Return (X, Y) of the center of cell containing provided text 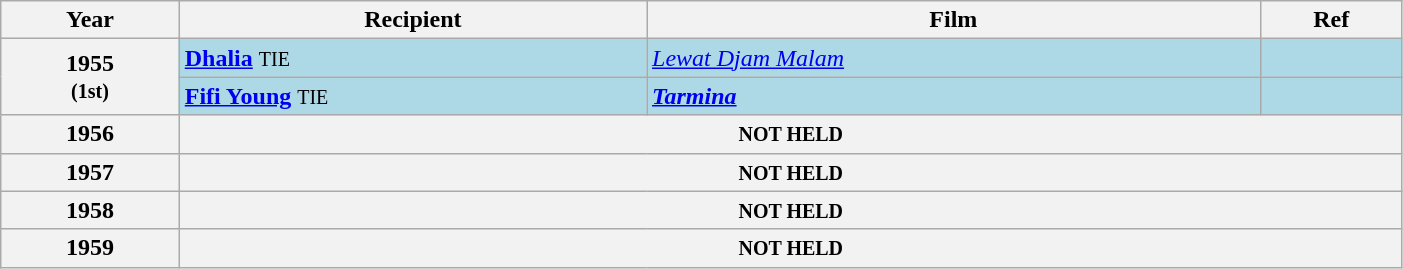
1955(1st) (90, 77)
1959 (90, 248)
1956 (90, 134)
Film (954, 20)
1957 (90, 172)
Tarmina (954, 96)
Fifi Young TIE (412, 96)
Year (90, 20)
Recipient (412, 20)
1958 (90, 210)
Ref (1331, 20)
Lewat Djam Malam (954, 58)
Dhalia TIE (412, 58)
